From the cell containing the given text, extract its center point as [X, Y] coordinate. 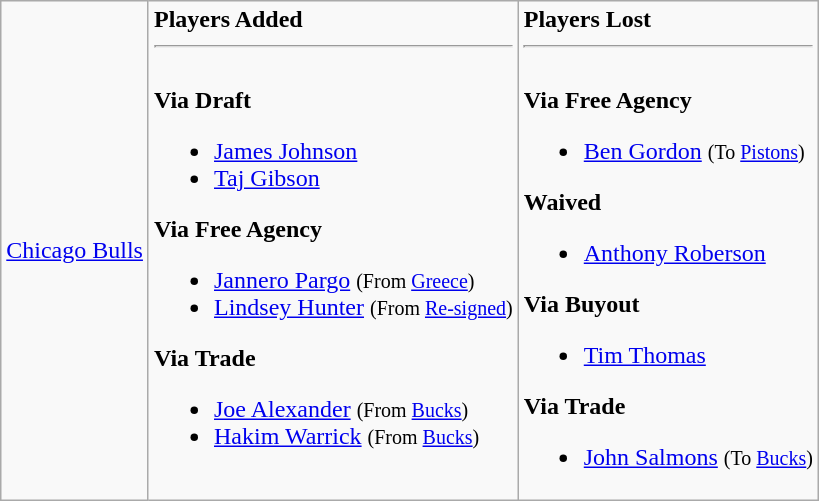
Players Lost Via Free AgencyBen Gordon (To Pistons)WaivedAnthony RobersonVia BuyoutTim ThomasVia TradeJohn Salmons (To Bucks) [668, 251]
Chicago Bulls [75, 251]
